Return the (X, Y) coordinate for the center point of the cell that contains the specified text.  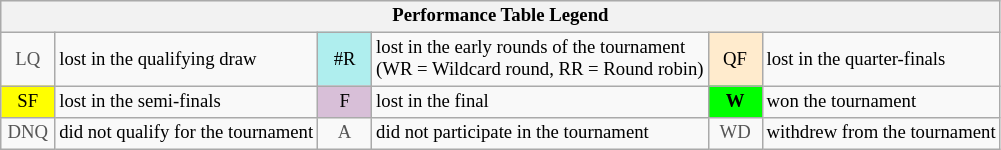
lost in the final (540, 102)
did not participate in the tournament (540, 134)
won the tournament (881, 102)
lost in the qualifying draw (186, 60)
did not qualify for the tournament (186, 134)
F (345, 102)
A (345, 134)
withdrew from the tournament (881, 134)
QF (735, 60)
SF (28, 102)
Performance Table Legend (500, 16)
lost in the semi-finals (186, 102)
lost in the quarter-finals (881, 60)
lost in the early rounds of the tournament(WR = Wildcard round, RR = Round robin) (540, 60)
DNQ (28, 134)
WD (735, 134)
#R (345, 60)
LQ (28, 60)
W (735, 102)
